Extract the (x, y) coordinate from the center of the cell holding the provided text.  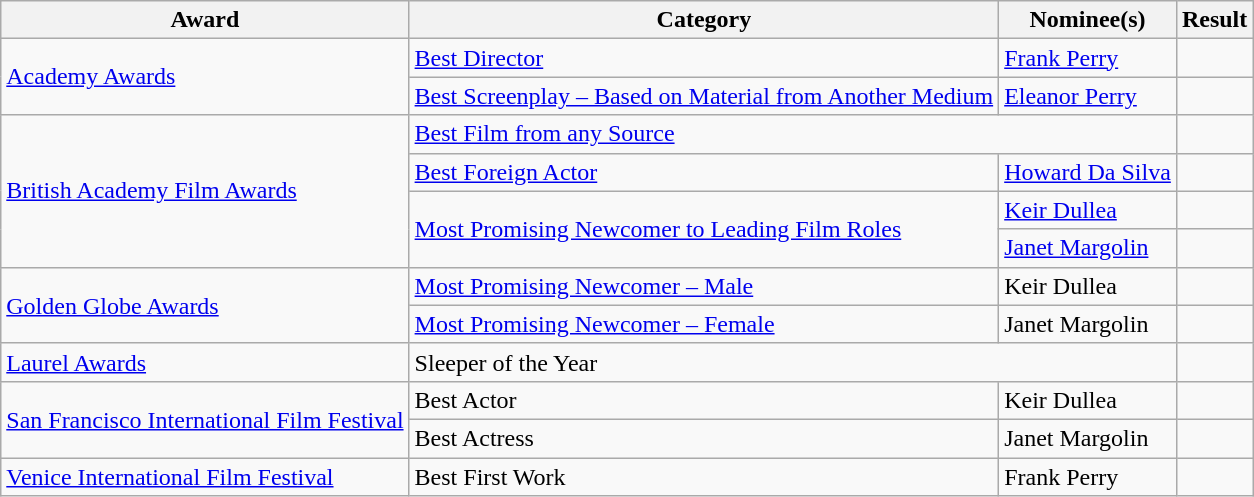
Venice International Film Festival (205, 477)
Sleeper of the Year (792, 362)
Best Film from any Source (792, 134)
Most Promising Newcomer to Leading Film Roles (704, 229)
Best Actress (704, 438)
Howard Da Silva (1088, 172)
Best Director (704, 58)
Best Foreign Actor (704, 172)
San Francisco International Film Festival (205, 419)
British Academy Film Awards (205, 191)
Best Screenplay – Based on Material from Another Medium (704, 96)
Category (704, 20)
Golden Globe Awards (205, 305)
Award (205, 20)
Most Promising Newcomer – Female (704, 324)
Nominee(s) (1088, 20)
Eleanor Perry (1088, 96)
Best First Work (704, 477)
Laurel Awards (205, 362)
Most Promising Newcomer – Male (704, 286)
Best Actor (704, 400)
Result (1214, 20)
Academy Awards (205, 77)
